Detect which cell encompasses the target text, then output its (x, y) center coordinate. 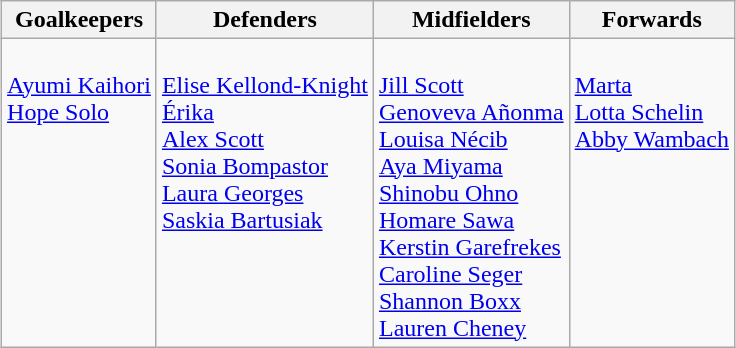
Ayumi Kaihori Hope Solo (80, 193)
Midfielders (471, 20)
Elise Kellond-Knight Érika Alex Scott Sonia Bompastor Laura Georges Saskia Bartusiak (264, 193)
Goalkeepers (80, 20)
Defenders (264, 20)
Jill Scott Genoveva Añonma Louisa Nécib Aya Miyama Shinobu Ohno Homare Sawa Kerstin Garefrekes Caroline Seger Shannon Boxx Lauren Cheney (471, 193)
Forwards (652, 20)
Marta Lotta Schelin Abby Wambach (652, 193)
